Identify which cell holds the provided text, then report its [X, Y] central coordinate. 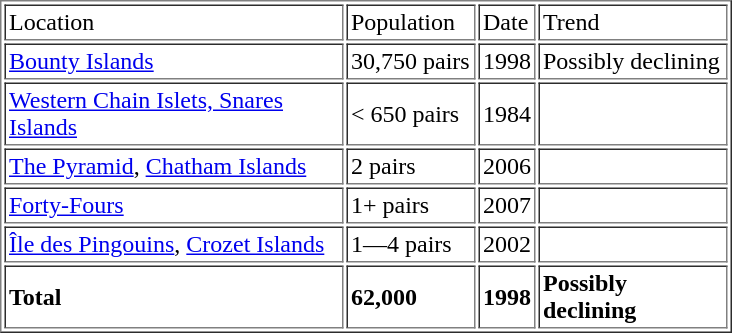
Date [506, 22]
< 650 pairs [410, 114]
1984 [506, 114]
Western Chain Islets, Snares Islands [174, 114]
30,750 pairs [410, 62]
Total [174, 298]
Bounty Islands [174, 62]
2007 [506, 206]
2006 [506, 166]
Trend [632, 22]
Population [410, 22]
2 pairs [410, 166]
Location [174, 22]
2002 [506, 244]
Forty-Fours [174, 206]
The Pyramid, Chatham Islands [174, 166]
Île des Pingouins, Crozet Islands [174, 244]
62,000 [410, 298]
1+ pairs [410, 206]
1—4 pairs [410, 244]
